Provide the [X, Y] coordinate of the cell's center where the given text is located.  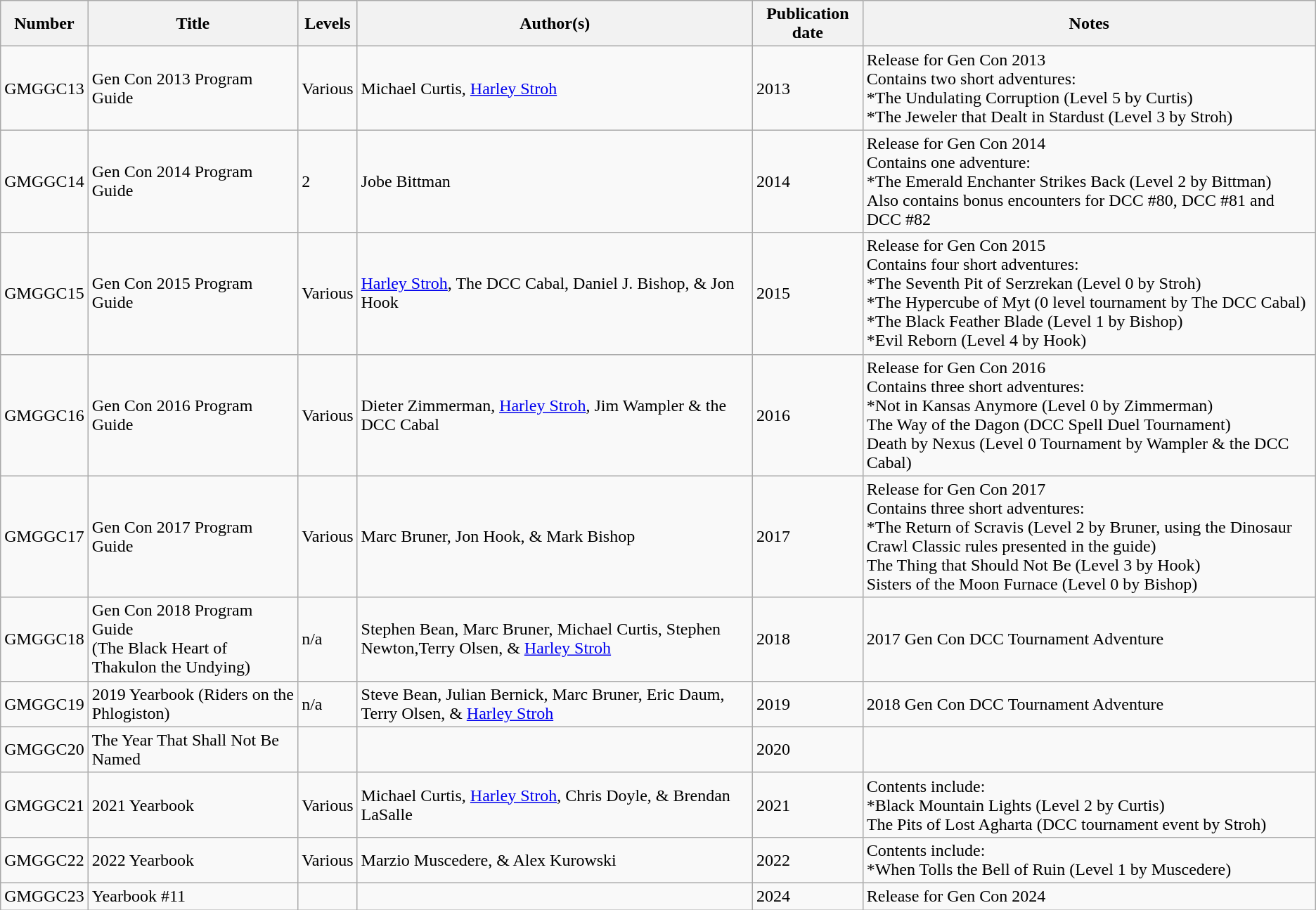
Gen Con 2013 Program Guide [193, 89]
GMGGC20 [44, 749]
2019 [808, 704]
Michael Curtis, Harley Stroh [555, 89]
GMGGC19 [44, 704]
Release for Gen Con 2024 [1089, 896]
Publication date [808, 24]
2018 Gen Con DCC Tournament Adventure [1089, 704]
2017 [808, 537]
2018 [808, 639]
Gen Con 2014 Program Guide [193, 181]
2022 [808, 860]
Dieter Zimmerman, Harley Stroh, Jim Wampler & the DCC Cabal [555, 415]
GMGGC17 [44, 537]
GMGGC14 [44, 181]
Gen Con 2017 Program Guide [193, 537]
Gen Con 2016 Program Guide [193, 415]
Jobe Bittman [555, 181]
2019 Yearbook (Riders on the Phlogiston) [193, 704]
Marzio Muscedere, & Alex Kurowski [555, 860]
Gen Con 2015 Program Guide [193, 294]
The Year That Shall Not Be Named [193, 749]
GMGGC15 [44, 294]
GMGGC23 [44, 896]
2013 [808, 89]
Contents include: *When Tolls the Bell of Ruin (Level 1 by Muscedere) [1089, 860]
Harley Stroh, The DCC Cabal, Daniel J. Bishop, & Jon Hook [555, 294]
2015 [808, 294]
GMGGC18 [44, 639]
Number [44, 24]
2017 Gen Con DCC Tournament Adventure [1089, 639]
2022 Yearbook [193, 860]
GMGGC16 [44, 415]
GMGGC21 [44, 805]
GMGGC13 [44, 89]
Title [193, 24]
Yearbook #11 [193, 896]
Author(s) [555, 24]
Gen Con 2018 Program Guide(The Black Heart of Thakulon the Undying) [193, 639]
2016 [808, 415]
Stephen Bean, Marc Bruner, Michael Curtis, Stephen Newton,Terry Olsen, & Harley Stroh [555, 639]
2024 [808, 896]
GMGGC22 [44, 860]
Marc Bruner, Jon Hook, & Mark Bishop [555, 537]
Levels [328, 24]
Steve Bean, Julian Bernick, Marc Bruner, Eric Daum, Terry Olsen, & Harley Stroh [555, 704]
2021 Yearbook [193, 805]
2 [328, 181]
Michael Curtis, Harley Stroh, Chris Doyle, & Brendan LaSalle [555, 805]
2014 [808, 181]
Notes [1089, 24]
2020 [808, 749]
Contents include: *Black Mountain Lights (Level 2 by Curtis)The Pits of Lost Agharta (DCC tournament event by Stroh) [1089, 805]
2021 [808, 805]
